Output the (X, Y) coordinate of the center of the cell containing the given text.  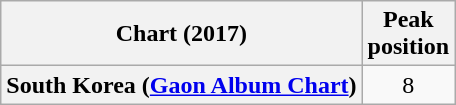
Peakposition (408, 34)
Chart (2017) (182, 34)
South Korea (Gaon Album Chart) (182, 85)
8 (408, 85)
